Capture the cell that displays the provided text and extract its [X, Y] central coordinate. 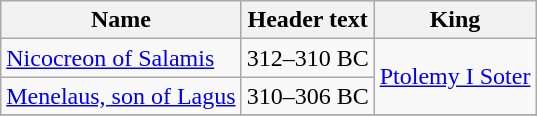
312–310 BC [308, 58]
Header text [308, 20]
Nicocreon of Salamis [121, 58]
Name [121, 20]
310–306 BC [308, 96]
Ptolemy I Soter [455, 77]
Menelaus, son of Lagus [121, 96]
King [455, 20]
